Scan for the cell matching the given text and deliver its [x, y] coordinate at center. 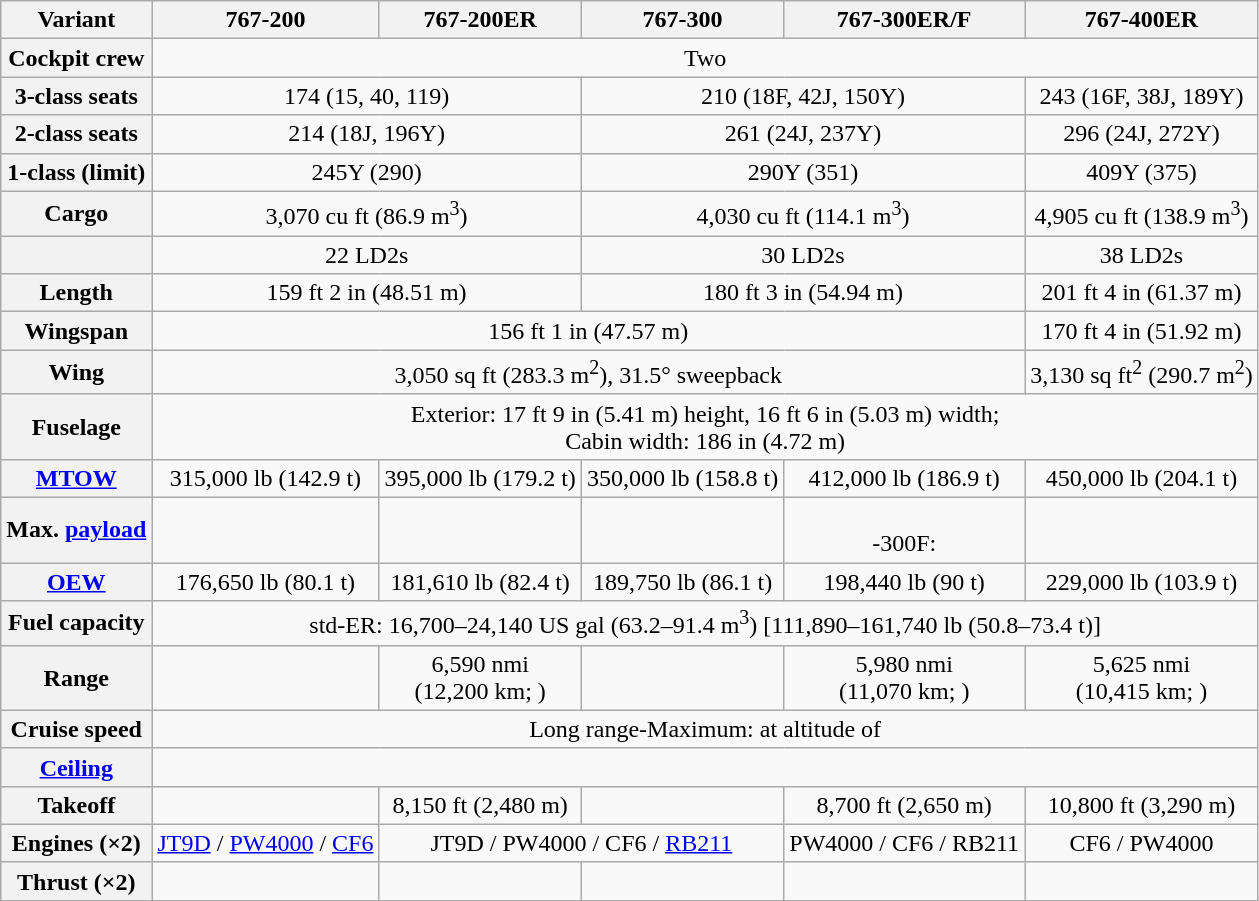
30 LD2s [802, 255]
10,800 ft (3,290 m) [1142, 805]
156 ft 1 in (47.57 m) [588, 331]
201 ft 4 in (61.37 m) [1142, 293]
767-300ER/F [904, 20]
214 (18J, 196Y) [367, 134]
1-class (limit) [76, 172]
CF6 / PW4000 [1142, 843]
767-300 [682, 20]
229,000 lb (103.9 t) [1142, 582]
Takeoff [76, 805]
296 (24J, 272Y) [1142, 134]
8,700 ft (2,650 m) [904, 805]
767-400ER [1142, 20]
Wingspan [76, 331]
412,000 lb (186.9 t) [904, 478]
Cargo [76, 214]
Thrust (×2) [76, 881]
OEW [76, 582]
198,440 lb (90 t) [904, 582]
170 ft 4 in (51.92 m) [1142, 331]
180 ft 3 in (54.94 m) [802, 293]
Wing [76, 372]
189,750 lb (86.1 t) [682, 582]
159 ft 2 in (48.51 m) [367, 293]
3,130 sq ft2 (290.7 m2) [1142, 372]
450,000 lb (204.1 t) [1142, 478]
2-class seats [76, 134]
245Y (290) [367, 172]
3,070 cu ft (86.9 m3) [367, 214]
38 LD2s [1142, 255]
Range [76, 678]
Long range-Maximum: at altitude of [706, 729]
261 (24J, 237Y) [802, 134]
22 LD2s [367, 255]
210 (18F, 42J, 150Y) [802, 96]
JT9D / PW4000 / CF6 / RB211 [582, 843]
290Y (351) [802, 172]
5,980 nmi(11,070 km; ) [904, 678]
Cockpit crew [76, 58]
4,905 cu ft (138.9 m3) [1142, 214]
6,590 nmi(12,200 km; ) [480, 678]
MTOW [76, 478]
395,000 lb (179.2 t) [480, 478]
Max. payload [76, 530]
176,650 lb (80.1 t) [266, 582]
Variant [76, 20]
JT9D / PW4000 / CF6 [266, 843]
8,150 ft (2,480 m) [480, 805]
Cruise speed [76, 729]
PW4000 / CF6 / RB211 [904, 843]
Engines (×2) [76, 843]
Length [76, 293]
315,000 lb (142.9 t) [266, 478]
5,625 nmi(10,415 km; ) [1142, 678]
181,610 lb (82.4 t) [480, 582]
409Y (375) [1142, 172]
std-ER: 16,700–24,140 US gal (63.2–91.4 m3) [111,890–161,740 lb (50.8–73.4 t)] [706, 624]
4,030 cu ft (114.1 m3) [802, 214]
243 (16F, 38J, 189Y) [1142, 96]
350,000 lb (158.8 t) [682, 478]
3-class seats [76, 96]
Exterior: 17 ft 9 in (5.41 m) height, 16 ft 6 in (5.03 m) width;Cabin width: 186 in (4.72 m) [706, 426]
Two [706, 58]
Fuselage [76, 426]
174 (15, 40, 119) [367, 96]
Fuel capacity [76, 624]
767-200 [266, 20]
Ceiling [76, 767]
3,050 sq ft (283.3 m2), 31.5° sweepback [588, 372]
-300F: [904, 530]
767-200ER [480, 20]
